Provide the (X, Y) coordinate of the cell's center where the given text is located.  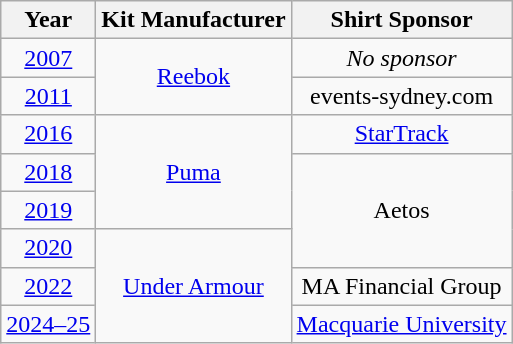
Kit Manufacturer (194, 20)
Shirt Sponsor (402, 20)
No sponsor (402, 58)
2018 (48, 172)
events-sydney.com (402, 96)
Puma (194, 172)
MA Financial Group (402, 286)
2024–25 (48, 324)
2016 (48, 134)
2011 (48, 96)
2007 (48, 58)
Under Armour (194, 286)
StarTrack (402, 134)
Aetos (402, 210)
Year (48, 20)
2019 (48, 210)
2022 (48, 286)
2020 (48, 248)
Reebok (194, 77)
Macquarie University (402, 324)
